For the text-containing cell, return its midpoint in (X, Y) coordinate format. 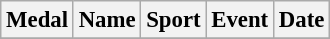
Sport (174, 20)
Event (240, 20)
Name (107, 20)
Date (301, 20)
Medal (38, 20)
